Find where the given text appears and provide that cell's center as (x, y) coordinate. 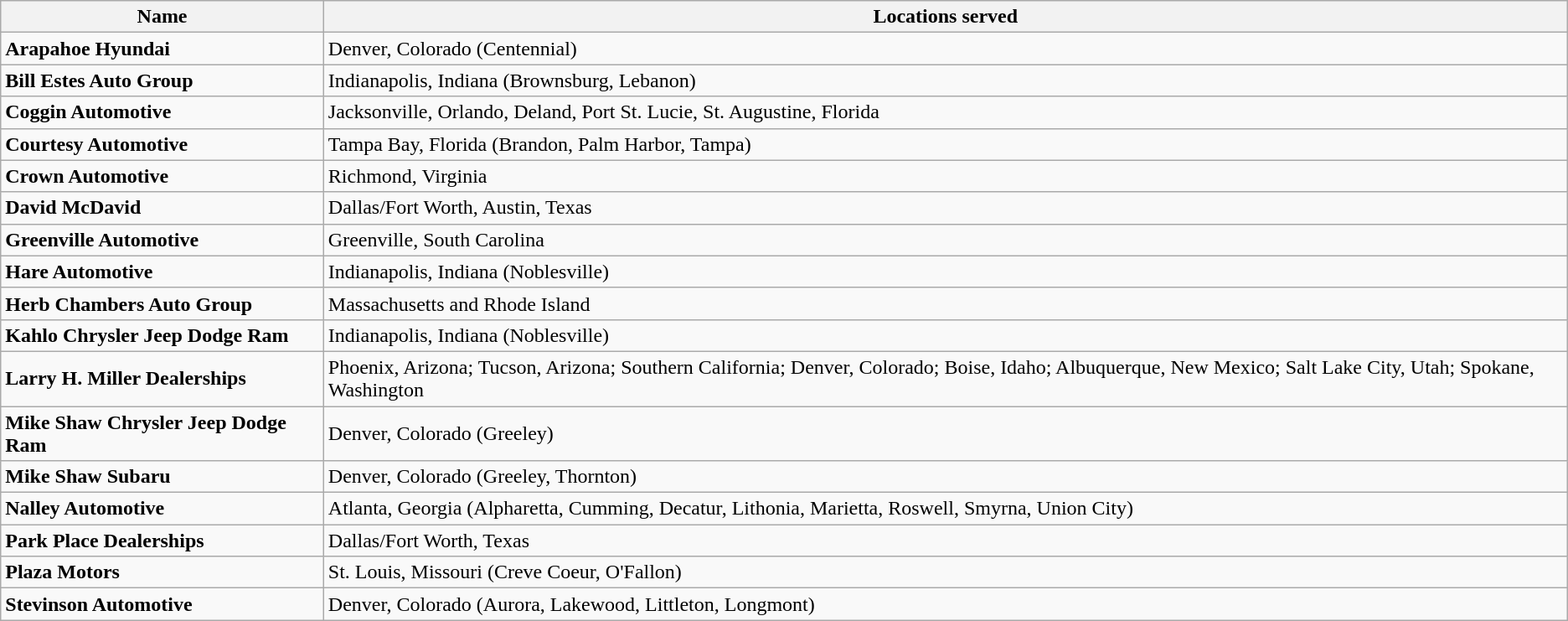
Larry H. Miller Dealerships (162, 379)
Crown Automotive (162, 176)
Atlanta, Georgia (Alpharetta, Cumming, Decatur, Lithonia, Marietta, Roswell, Smyrna, Union City) (945, 509)
Locations served (945, 17)
Greenville Automotive (162, 240)
Arapahoe Hyundai (162, 49)
Denver, Colorado (Aurora, Lakewood, Littleton, Longmont) (945, 604)
Kahlo Chrysler Jeep Dodge Ram (162, 335)
Nalley Automotive (162, 509)
Coggin Automotive (162, 112)
Courtesy Automotive (162, 144)
Tampa Bay, Florida (Brandon, Palm Harbor, Tampa) (945, 144)
Mike Shaw Chrysler Jeep Dodge Ram (162, 432)
Denver, Colorado (Greeley, Thornton) (945, 477)
Stevinson Automotive (162, 604)
Indianapolis, Indiana (Brownsburg, Lebanon) (945, 80)
Herb Chambers Auto Group (162, 303)
Greenville, South Carolina (945, 240)
Denver, Colorado (Centennial) (945, 49)
Massachusetts and Rhode Island (945, 303)
Denver, Colorado (Greeley) (945, 432)
Jacksonville, Orlando, Deland, Port St. Lucie, St. Augustine, Florida (945, 112)
David McDavid (162, 208)
Dallas/Fort Worth, Austin, Texas (945, 208)
Dallas/Fort Worth, Texas (945, 541)
Plaza Motors (162, 572)
Richmond, Virginia (945, 176)
St. Louis, Missouri (Creve Coeur, O'Fallon) (945, 572)
Park Place Dealerships (162, 541)
Hare Automotive (162, 272)
Name (162, 17)
Bill Estes Auto Group (162, 80)
Mike Shaw Subaru (162, 477)
